Detect which cell encompasses the target text, then output its (x, y) center coordinate. 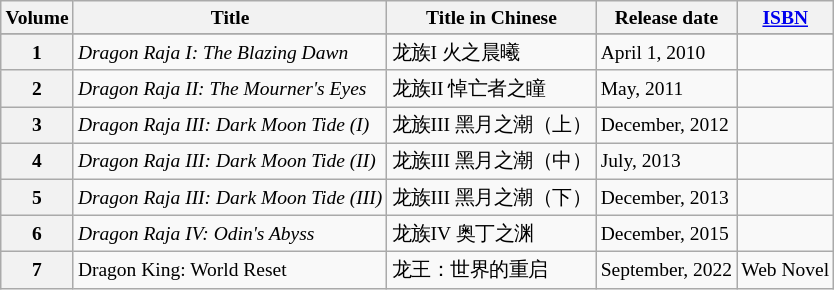
4 (37, 161)
April 1, 2010 (666, 52)
龙族IV 奥丁之渊 (492, 233)
September, 2022 (666, 270)
龙王：世界的重启 (492, 270)
ISBN (786, 18)
3 (37, 125)
龙族III 黑月之潮（下） (492, 197)
Dragon Raja III: Dark Moon Tide (II) (230, 161)
December, 2013 (666, 197)
Title in Chinese (492, 18)
Dragon Raja IV: Odin's Abyss (230, 233)
Dragon Raja III: Dark Moon Tide (I) (230, 125)
Release date (666, 18)
Dragon Raja I: The Blazing Dawn (230, 52)
Title (230, 18)
Volume (37, 18)
5 (37, 197)
1 (37, 52)
May, 2011 (666, 88)
December, 2015 (666, 233)
Web Novel (786, 270)
龙族III 黑月之潮（中） (492, 161)
December, 2012 (666, 125)
Dragon Raja III: Dark Moon Tide (III) (230, 197)
6 (37, 233)
7 (37, 270)
July, 2013 (666, 161)
2 (37, 88)
Dragon King: World Reset (230, 270)
Dragon Raja II: The Mourner's Eyes (230, 88)
龙族II 悼亡者之瞳 (492, 88)
龙族I 火之晨曦 (492, 52)
龙族III 黑月之潮（上） (492, 125)
